Provide the (X, Y) coordinate of the cell's center where the given text is located.  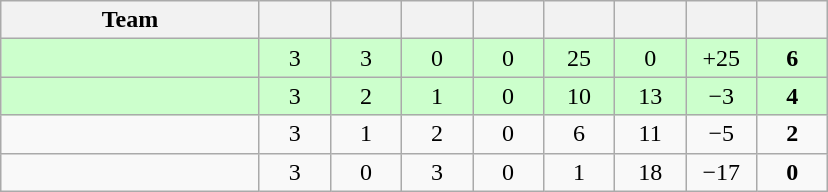
−3 (722, 96)
11 (650, 134)
4 (792, 96)
18 (650, 172)
−17 (722, 172)
13 (650, 96)
25 (580, 58)
−5 (722, 134)
+25 (722, 58)
Team (130, 20)
10 (580, 96)
